Identify which cell holds the provided text, then report its (X, Y) central coordinate. 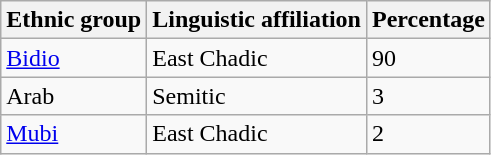
2 (428, 134)
Percentage (428, 20)
3 (428, 96)
Arab (74, 96)
Bidio (74, 58)
Linguistic affiliation (257, 20)
Semitic (257, 96)
90 (428, 58)
Mubi (74, 134)
Ethnic group (74, 20)
